Detect which cell encompasses the target text, then output its (X, Y) center coordinate. 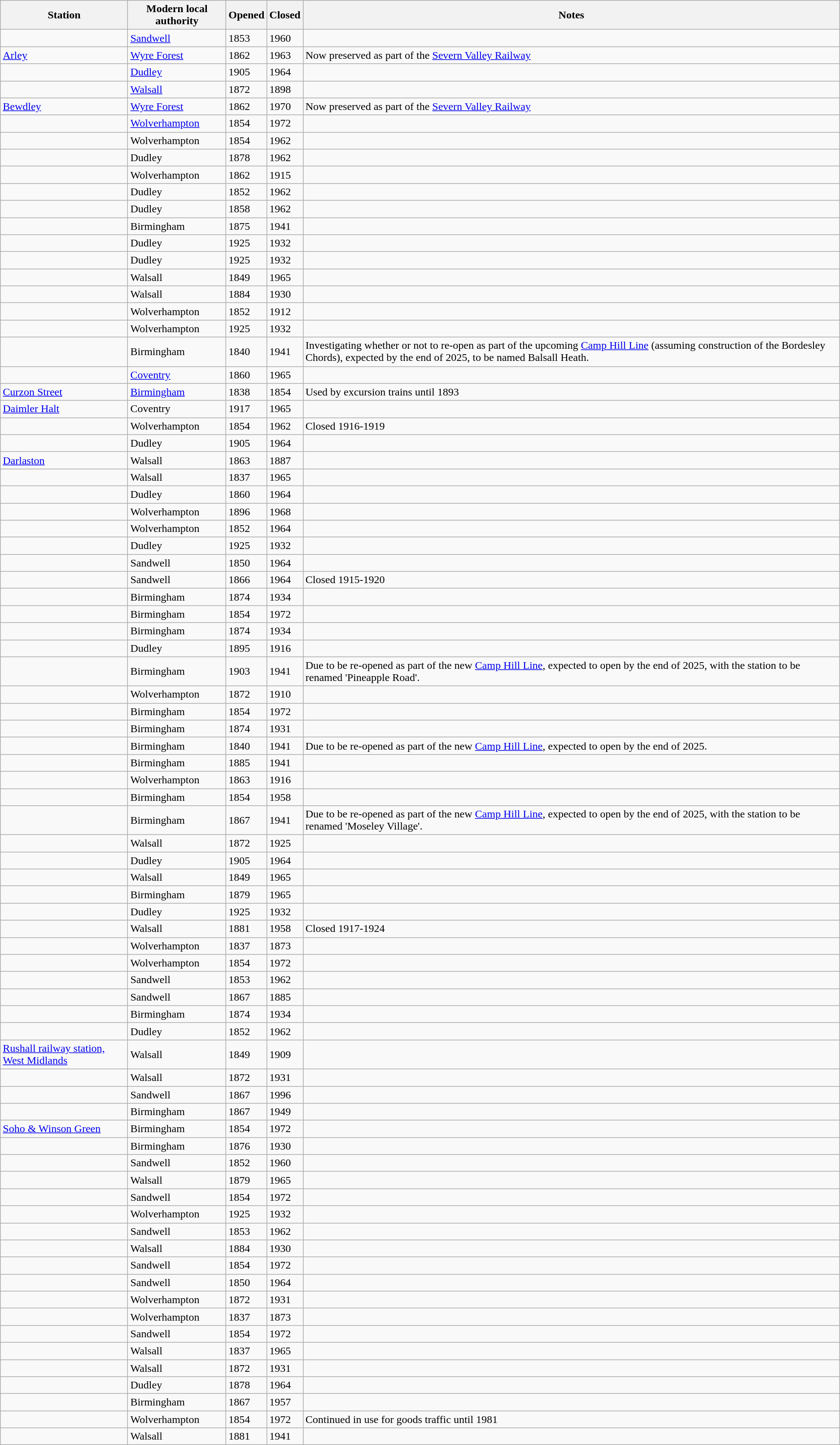
Due to be re-opened as part of the new Camp Hill Line, expected to open by the end of 2025, with the station to be renamed 'Pineapple Road'. (571, 672)
1838 (247, 392)
Closed 1916-1919 (571, 426)
1876 (247, 1146)
Arley (64, 55)
1996 (285, 1095)
1898 (285, 89)
1858 (247, 209)
1866 (247, 580)
Closed 1917-1924 (571, 929)
Curzon Street (64, 392)
Soho & Winson Green (64, 1129)
Bewdley (64, 106)
Rushall railway station, West Midlands (64, 1054)
Notes (571, 15)
1887 (285, 460)
Opened (247, 15)
1949 (285, 1112)
Used by excursion trains until 1893 (571, 392)
Station (64, 15)
Due to be re-opened as part of the new Camp Hill Line, expected to open by the end of 2025, with the station to be renamed 'Moseley Village'. (571, 821)
1963 (285, 55)
Daimler Halt (64, 409)
Modern local authority (177, 15)
1970 (285, 106)
1910 (285, 694)
Due to be re-opened as part of the new Camp Hill Line, expected to open by the end of 2025. (571, 746)
1895 (247, 648)
1903 (247, 672)
Continued in use for goods traffic until 1981 (571, 1419)
1957 (285, 1402)
1909 (285, 1054)
Closed 1915-1920 (571, 580)
Closed (285, 15)
1875 (247, 226)
Darlaston (64, 460)
1968 (285, 511)
1912 (285, 312)
1896 (247, 511)
1917 (247, 409)
1915 (285, 175)
